For the text-containing cell, return its midpoint in [X, Y] coordinate format. 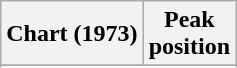
Chart (1973) [72, 34]
Peakposition [189, 34]
